From the cell containing the given text, extract its center point as [X, Y] coordinate. 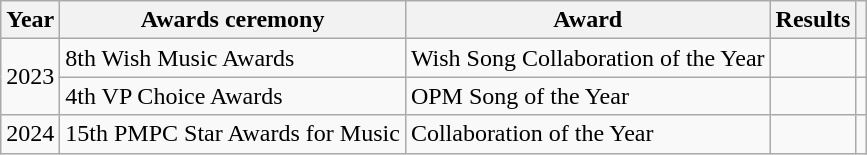
Award [588, 20]
Results [813, 20]
Wish Song Collaboration of the Year [588, 58]
OPM Song of the Year [588, 96]
8th Wish Music Awards [233, 58]
2023 [30, 77]
4th VP Choice Awards [233, 96]
Collaboration of the Year [588, 134]
2024 [30, 134]
15th PMPC Star Awards for Music [233, 134]
Awards ceremony [233, 20]
Year [30, 20]
